Capture the cell that displays the provided text and extract its [X, Y] central coordinate. 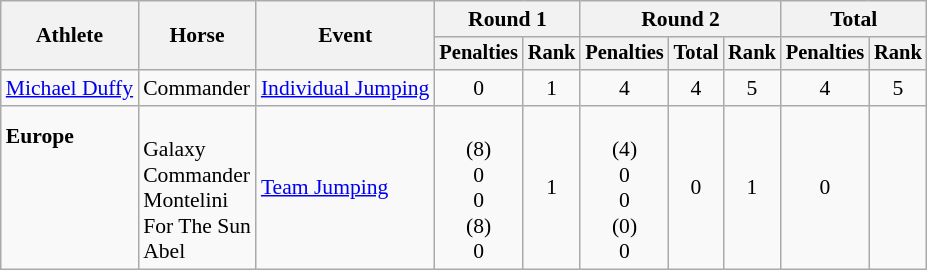
Europe [70, 188]
Michael Duffy [70, 88]
Round 2 [680, 19]
(8)00(8)0 [478, 188]
GalaxyCommanderMonteliniFor The SunAbel [197, 188]
Athlete [70, 36]
Team Jumping [346, 188]
Round 1 [507, 19]
Commander [197, 88]
Individual Jumping [346, 88]
Event [346, 36]
Horse [197, 36]
(4)00(0)0 [624, 188]
